Find where the given text appears and provide that cell's center as [x, y] coordinate. 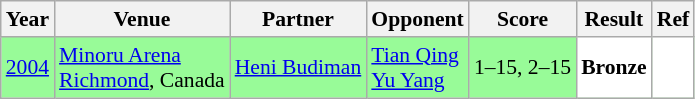
Bronze [614, 68]
Ref [673, 19]
Score [522, 19]
Result [614, 19]
Year [28, 19]
1–15, 2–15 [522, 68]
2004 [28, 68]
Venue [142, 19]
Partner [298, 19]
Minoru ArenaRichmond, Canada [142, 68]
Heni Budiman [298, 68]
Opponent [418, 19]
Tian Qing Yu Yang [418, 68]
